Find where the given text appears and provide that cell's center as [X, Y] coordinate. 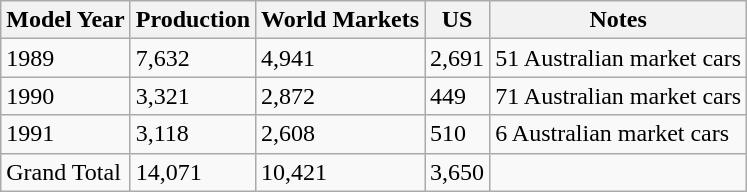
6 Australian market cars [618, 134]
2,691 [458, 58]
3,118 [192, 134]
4,941 [340, 58]
14,071 [192, 172]
51 Australian market cars [618, 58]
Notes [618, 20]
3,650 [458, 172]
71 Australian market cars [618, 96]
Production [192, 20]
1989 [66, 58]
3,321 [192, 96]
7,632 [192, 58]
Grand Total [66, 172]
2,872 [340, 96]
1991 [66, 134]
10,421 [340, 172]
Model Year [66, 20]
World Markets [340, 20]
US [458, 20]
449 [458, 96]
510 [458, 134]
2,608 [340, 134]
1990 [66, 96]
